Search for the cell housing the specified text and yield its [X, Y] center coordinate. 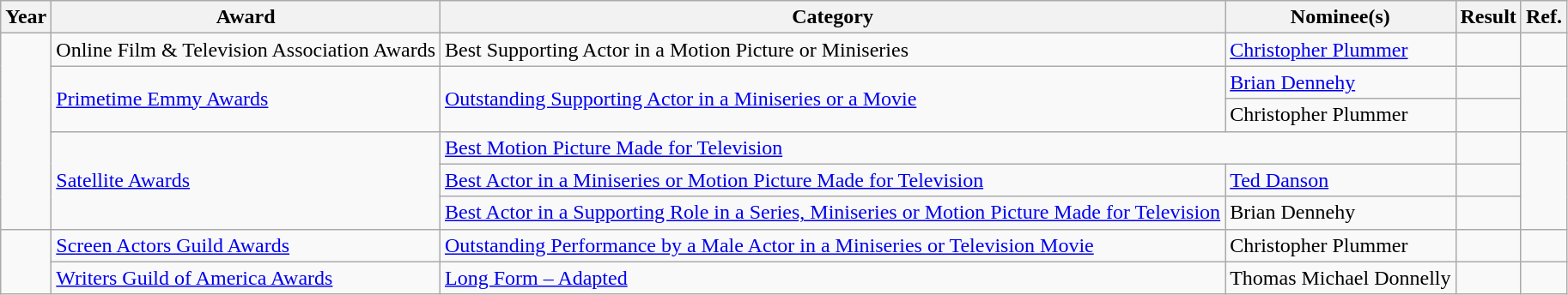
Satellite Awards [246, 180]
Screen Actors Guild Awards [246, 245]
Best Supporting Actor in a Motion Picture or Miniseries [833, 50]
Thomas Michael Donnelly [1340, 278]
Long Form – Adapted [833, 278]
Result [1488, 17]
Best Actor in a Supporting Role in a Series, Miniseries or Motion Picture Made for Television [833, 213]
Ref. [1544, 17]
Outstanding Performance by a Male Actor in a Miniseries or Television Movie [833, 245]
Primetime Emmy Awards [246, 99]
Best Actor in a Miniseries or Motion Picture Made for Television [833, 180]
Writers Guild of America Awards [246, 278]
Outstanding Supporting Actor in a Miniseries or a Movie [833, 99]
Ted Danson [1340, 180]
Category [833, 17]
Year [26, 17]
Online Film & Television Association Awards [246, 50]
Award [246, 17]
Nominee(s) [1340, 17]
Best Motion Picture Made for Television [948, 147]
